Search for the cell housing the specified text and yield its (X, Y) center coordinate. 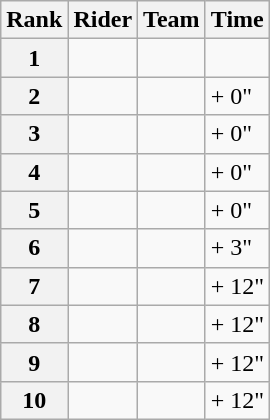
+ 3" (237, 248)
Rank (34, 20)
Team (172, 20)
8 (34, 324)
Rider (103, 20)
5 (34, 210)
1 (34, 58)
10 (34, 400)
2 (34, 96)
6 (34, 248)
9 (34, 362)
3 (34, 134)
4 (34, 172)
7 (34, 286)
Time (237, 20)
